Return (x, y) of the center of cell containing provided text 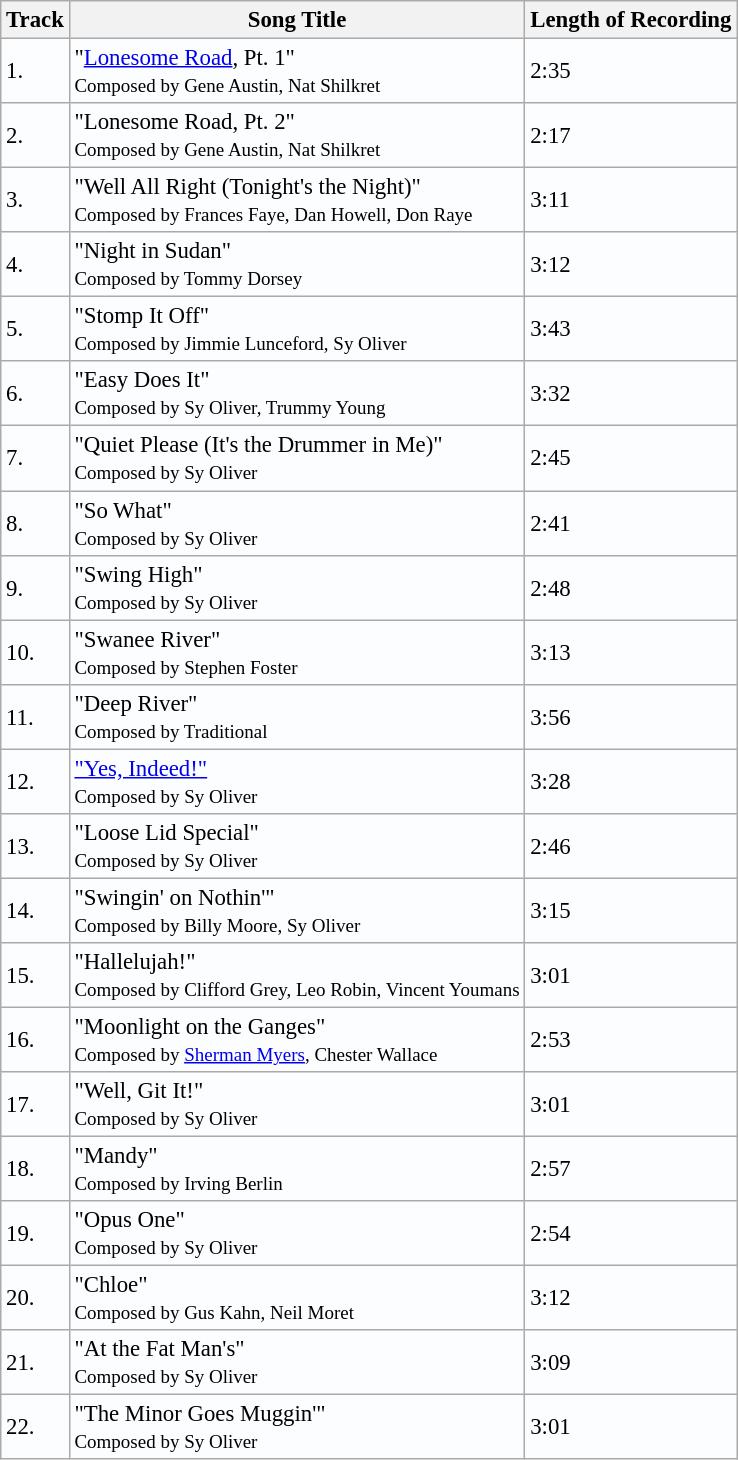
"Mandy"Composed by Irving Berlin (297, 1170)
18. (35, 1170)
4. (35, 264)
17. (35, 1104)
"Lonesome Road, Pt. 2"Composed by Gene Austin, Nat Shilkret (297, 136)
20. (35, 1298)
2. (35, 136)
7. (35, 458)
2:48 (631, 588)
8. (35, 524)
2:41 (631, 524)
21. (35, 1362)
3:43 (631, 330)
"So What"Composed by Sy Oliver (297, 524)
9. (35, 588)
3:09 (631, 1362)
"Quiet Please (It's the Drummer in Me)"Composed by Sy Oliver (297, 458)
12. (35, 782)
2:53 (631, 1040)
"Opus One"Composed by Sy Oliver (297, 1234)
Length of Recording (631, 20)
"Night in Sudan"Composed by Tommy Dorsey (297, 264)
"Stomp It Off"Composed by Jimmie Lunceford, Sy Oliver (297, 330)
2:54 (631, 1234)
3. (35, 200)
"Swingin' on Nothin'"Composed by Billy Moore, Sy Oliver (297, 910)
Song Title (297, 20)
"Moonlight on the Ganges"Composed by Sherman Myers, Chester Wallace (297, 1040)
2:17 (631, 136)
"Well, Git It!"Composed by Sy Oliver (297, 1104)
11. (35, 716)
"The Minor Goes Muggin'"Composed by Sy Oliver (297, 1428)
"Easy Does It"Composed by Sy Oliver, Trummy Young (297, 394)
3:15 (631, 910)
"Lonesome Road, Pt. 1"Composed by Gene Austin, Nat Shilkret (297, 72)
19. (35, 1234)
2:35 (631, 72)
"Chloe"Composed by Gus Kahn, Neil Moret (297, 1298)
14. (35, 910)
"Well All Right (Tonight's the Night)"Composed by Frances Faye, Dan Howell, Don Raye (297, 200)
22. (35, 1428)
3:11 (631, 200)
"Hallelujah!"Composed by Clifford Grey, Leo Robin, Vincent Youmans (297, 976)
"Swing High"Composed by Sy Oliver (297, 588)
"Loose Lid Special"Composed by Sy Oliver (297, 846)
"Deep River"Composed by Traditional (297, 716)
2:57 (631, 1170)
16. (35, 1040)
3:32 (631, 394)
"At the Fat Man's"Composed by Sy Oliver (297, 1362)
2:46 (631, 846)
"Yes, Indeed!"Composed by Sy Oliver (297, 782)
2:45 (631, 458)
3:56 (631, 716)
3:13 (631, 652)
Track (35, 20)
6. (35, 394)
15. (35, 976)
"Swanee River"Composed by Stephen Foster (297, 652)
1. (35, 72)
5. (35, 330)
10. (35, 652)
3:28 (631, 782)
13. (35, 846)
